For the text-containing cell, return its midpoint in (X, Y) coordinate format. 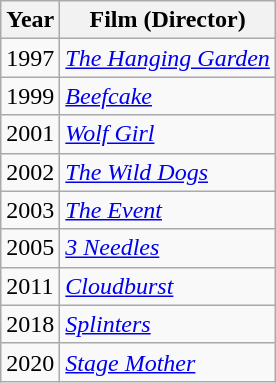
Stage Mother (168, 362)
Beefcake (168, 96)
The Event (168, 210)
2020 (30, 362)
Cloudburst (168, 286)
The Hanging Garden (168, 58)
Year (30, 20)
1999 (30, 96)
Splinters (168, 324)
Wolf Girl (168, 134)
2002 (30, 172)
2011 (30, 286)
Film (Director) (168, 20)
2005 (30, 248)
2018 (30, 324)
3 Needles (168, 248)
2001 (30, 134)
1997 (30, 58)
2003 (30, 210)
The Wild Dogs (168, 172)
